Detect which cell encompasses the target text, then output its [x, y] center coordinate. 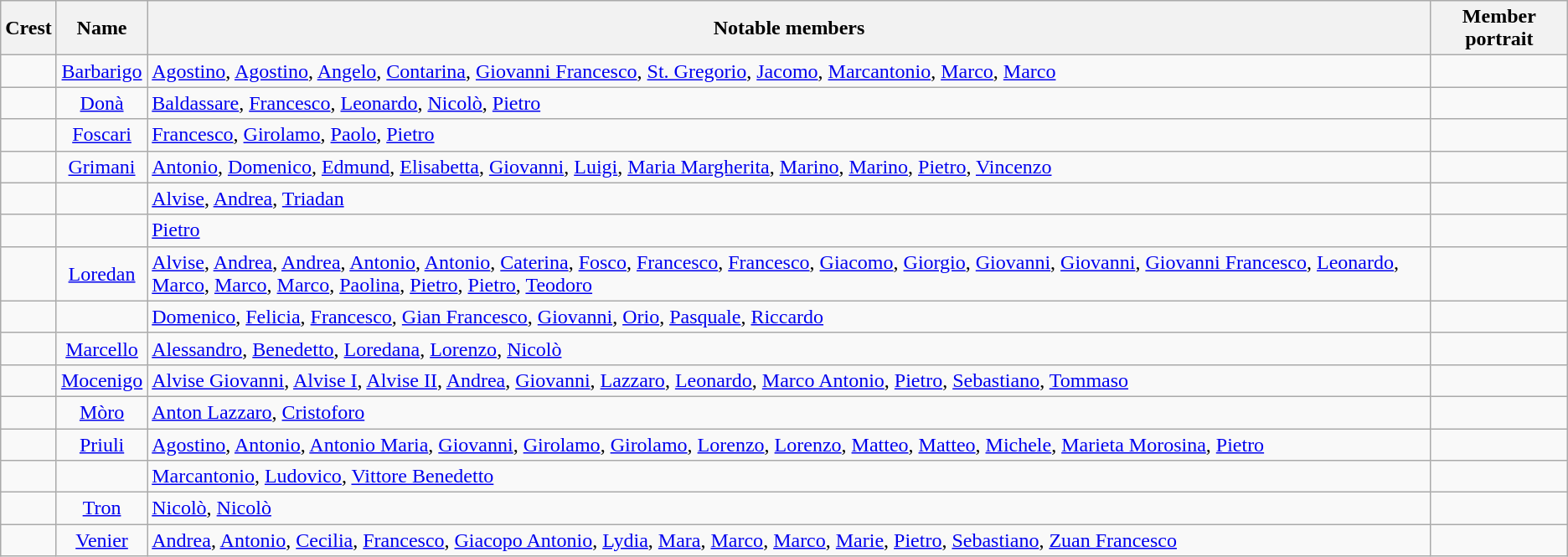
Agostino, Antonio, Antonio Maria, Giovanni, Girolamo, Girolamo, Lorenzo, Lorenzo, Matteo, Matteo, Michele, Marieta Morosina, Pietro [789, 445]
Domenico, Felicia, Francesco, Gian Francesco, Giovanni, Orio, Pasquale, Riccardo [789, 317]
Crest [28, 28]
Nicolò, Nicolò [789, 508]
Notable members [789, 28]
Venier [101, 540]
Member portrait [1499, 28]
Antonio, Domenico, Edmund, Elisabetta, Giovanni, Luigi, Maria Margherita, Marino, Marino, Pietro, Vincenzo [789, 167]
Mòro [101, 412]
Anton Lazzaro, Cristoforo [789, 412]
Grimani [101, 167]
Andrea, Antonio, Cecilia, Francesco, Giacopo Antonio, Lydia, Mara, Marco, Marco, Marie, Pietro, Sebastiano, Zuan Francesco [789, 540]
Loredan [101, 273]
Alvise, Andrea, Triadan [789, 199]
Foscari [101, 135]
Francesco, Girolamo, Paolo, Pietro [789, 135]
Marcello [101, 348]
Donà [101, 103]
Agostino, Agostino, Angelo, Contarina, Giovanni Francesco, St. Gregorio, Jacomo, Marcantonio, Marco, Marco [789, 71]
Pietro [789, 230]
Name [101, 28]
Baldassare, Francesco, Leonardo, Nicolò, Pietro [789, 103]
Alvise Giovanni, Alvise I, Alvise II, Andrea, Giovanni, Lazzaro, Leonardo, Marco Antonio, Pietro, Sebastiano, Tommaso [789, 380]
Alessandro, Benedetto, Loredana, Lorenzo, Nicolò [789, 348]
Barbarigo [101, 71]
Marcantonio, Ludovico, Vittore Benedetto [789, 477]
Priuli [101, 445]
Tron [101, 508]
Mocenigo [101, 380]
